Pinpoint the cell where the given text exists, returning its (X, Y) midpoint coordinate. 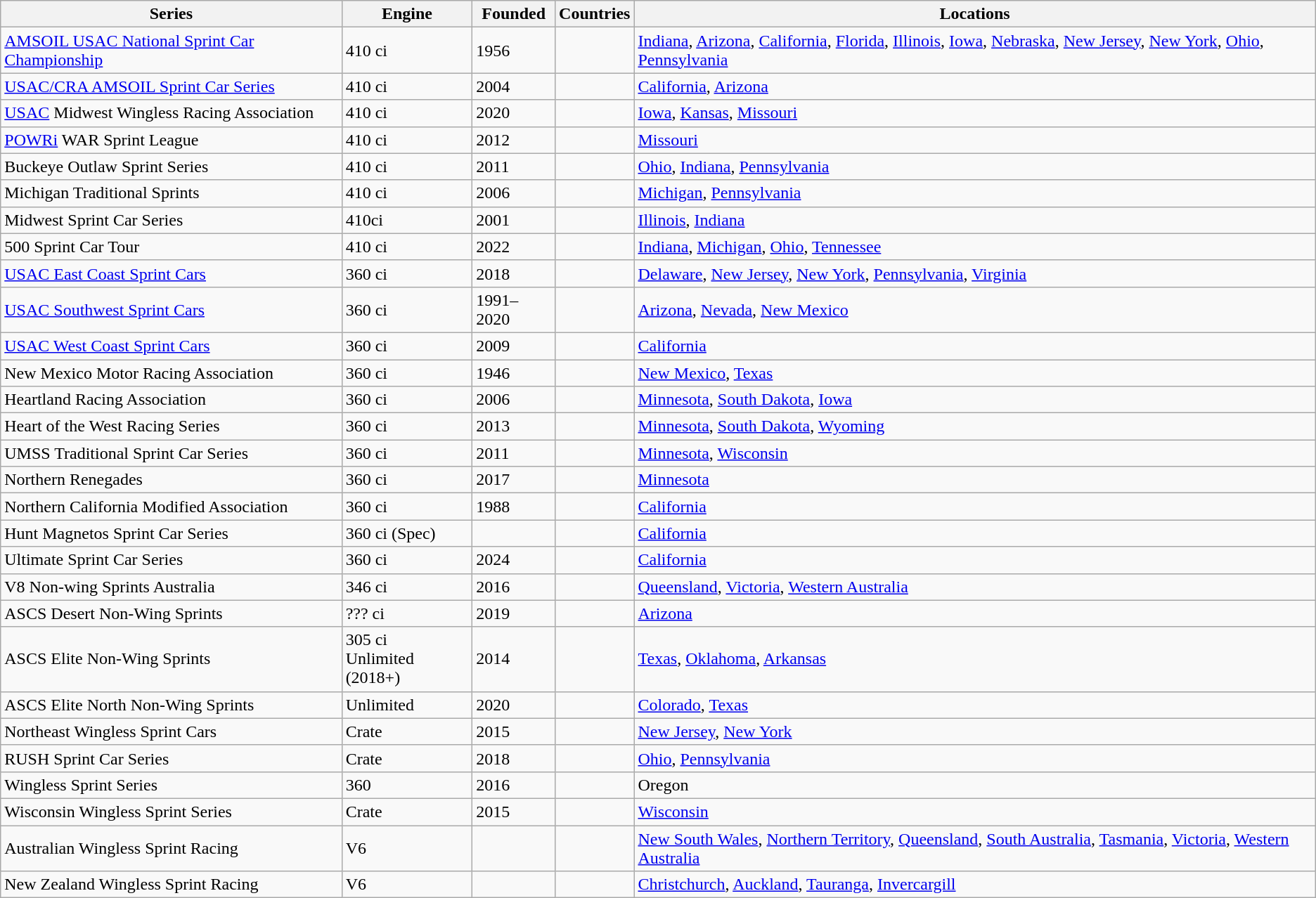
Series (172, 14)
Unlimited (407, 705)
2001 (514, 220)
2024 (514, 560)
Minnesota (974, 480)
1946 (514, 373)
Minnesota, South Dakota, Wyoming (974, 427)
Wisconsin Wingless Sprint Series (172, 812)
Illinois, Indiana (974, 220)
USAC West Coast Sprint Cars (172, 346)
Northern Renegades (172, 480)
USAC Southwest Sprint Cars (172, 309)
Wingless Sprint Series (172, 785)
1991–2020 (514, 309)
USAC Midwest Wingless Racing Association (172, 113)
USAC/CRA AMSOIL Sprint Car Series (172, 86)
Minnesota, South Dakota, Iowa (974, 400)
AMSOIL USAC National Sprint Car Championship (172, 51)
New Mexico Motor Racing Association (172, 373)
Delaware, New Jersey, New York, Pennsylvania, Virginia (974, 273)
2012 (514, 140)
Ohio, Pennsylvania (974, 758)
2009 (514, 346)
2017 (514, 480)
305 ciUnlimited (2018+) (407, 659)
Ultimate Sprint Car Series (172, 560)
1956 (514, 51)
2004 (514, 86)
Oregon (974, 785)
Christchurch, Auckland, Tauranga, Invercargill (974, 885)
Northern California Modified Association (172, 507)
360 (407, 785)
Queensland, Victoria, Western Australia (974, 587)
2014 (514, 659)
Founded (514, 14)
Engine (407, 14)
Michigan, Pennsylvania (974, 193)
POWRi WAR Sprint League (172, 140)
Northeast Wingless Sprint Cars (172, 731)
2022 (514, 247)
346 ci (407, 587)
Australian Wingless Sprint Racing (172, 847)
410ci (407, 220)
Arizona, Nevada, New Mexico (974, 309)
Minnesota, Wisconsin (974, 453)
RUSH Sprint Car Series (172, 758)
Michigan Traditional Sprints (172, 193)
500 Sprint Car Tour (172, 247)
Locations (974, 14)
USAC East Coast Sprint Cars (172, 273)
ASCS Desert Non-Wing Sprints (172, 613)
New South Wales, Northern Territory, Queensland, South Australia, Tasmania, Victoria, Western Australia (974, 847)
??? ci (407, 613)
Indiana, Michigan, Ohio, Tennessee (974, 247)
Iowa, Kansas, Missouri (974, 113)
Midwest Sprint Car Series (172, 220)
Indiana, Arizona, California, Florida, Illinois, Iowa, Nebraska, New Jersey, New York, Ohio, Pennsylvania (974, 51)
1988 (514, 507)
California, Arizona (974, 86)
Countries (595, 14)
Missouri (974, 140)
Texas, Oklahoma, Arkansas (974, 659)
V8 Non-wing Sprints Australia (172, 587)
New Jersey, New York (974, 731)
360 ci (Spec) (407, 533)
Heart of the West Racing Series (172, 427)
Ohio, Indiana, Pennsylvania (974, 167)
New Mexico, Texas (974, 373)
2013 (514, 427)
Heartland Racing Association (172, 400)
ASCS Elite North Non-Wing Sprints (172, 705)
New Zealand Wingless Sprint Racing (172, 885)
Arizona (974, 613)
Wisconsin (974, 812)
ASCS Elite Non-Wing Sprints (172, 659)
2019 (514, 613)
Buckeye Outlaw Sprint Series (172, 167)
UMSS Traditional Sprint Car Series (172, 453)
Colorado, Texas (974, 705)
Hunt Magnetos Sprint Car Series (172, 533)
